Scan for the cell matching the given text and deliver its [x, y] coordinate at center. 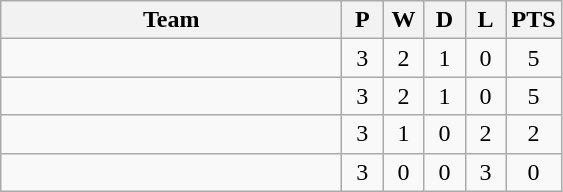
PTS [534, 20]
L [486, 20]
P [362, 20]
W [404, 20]
D [444, 20]
Team [172, 20]
